Extract the [X, Y] coordinate from the center of the cell holding the provided text.  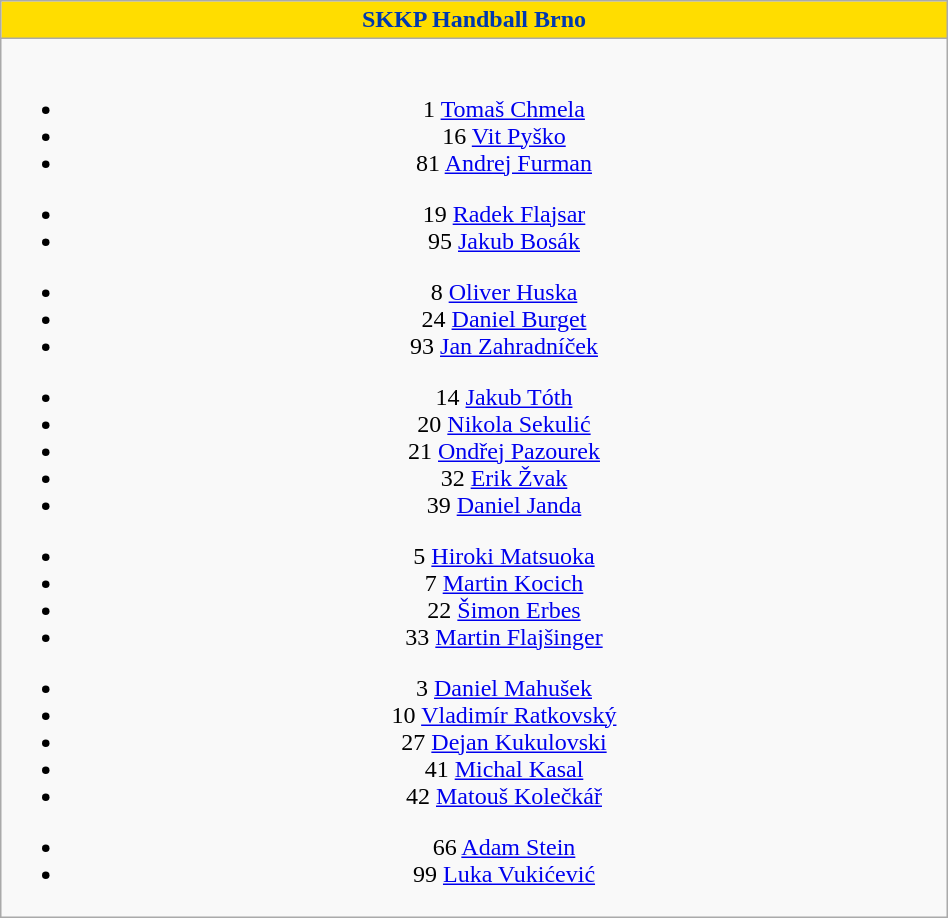
SKKP Handball Brno [474, 20]
